Scan for the cell matching the given text and deliver its (x, y) coordinate at center. 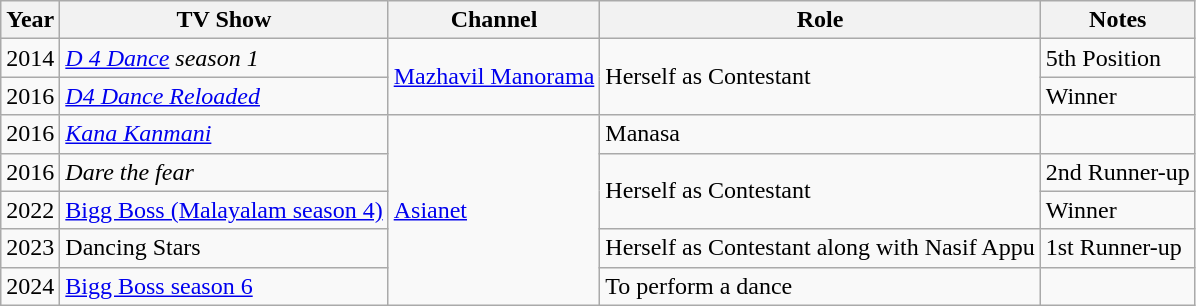
Kana Kanmani (224, 134)
2nd Runner-up (1118, 172)
Channel (494, 20)
Bigg Boss season 6 (224, 286)
2022 (30, 210)
Asianet (494, 210)
Manasa (820, 134)
Mazhavil Manorama (494, 77)
D4 Dance Reloaded (224, 96)
5th Position (1118, 58)
2024 (30, 286)
To perform a dance (820, 286)
TV Show (224, 20)
Bigg Boss (Malayalam season 4) (224, 210)
1st Runner-up (1118, 248)
Role (820, 20)
2023 (30, 248)
D 4 Dance season 1 (224, 58)
Notes (1118, 20)
Dare the fear (224, 172)
2014 (30, 58)
Dancing Stars (224, 248)
Year (30, 20)
Herself as Contestant along with Nasif Appu (820, 248)
